For the text-containing cell, return its midpoint in [X, Y] coordinate format. 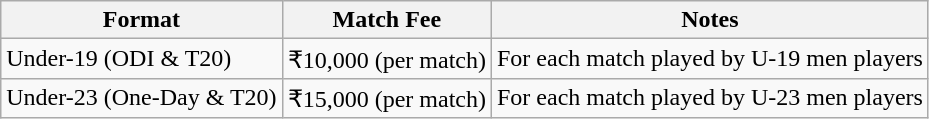
Notes [710, 20]
For each match played by U-19 men players [710, 59]
For each match played by U-23 men players [710, 98]
Format [142, 20]
₹15,000 (per match) [386, 98]
Under-23 (One-Day & T20) [142, 98]
Match Fee [386, 20]
₹10,000 (per match) [386, 59]
Under-19 (ODI & T20) [142, 59]
